Return [x, y] of the center of cell containing provided text 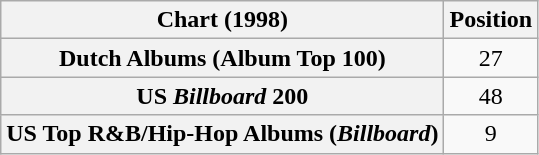
Chart (1998) [222, 20]
9 [491, 134]
US Top R&B/Hip-Hop Albums (Billboard) [222, 134]
Dutch Albums (Album Top 100) [222, 58]
27 [491, 58]
48 [491, 96]
US Billboard 200 [222, 96]
Position [491, 20]
